Pinpoint the cell where the given text exists, returning its (X, Y) midpoint coordinate. 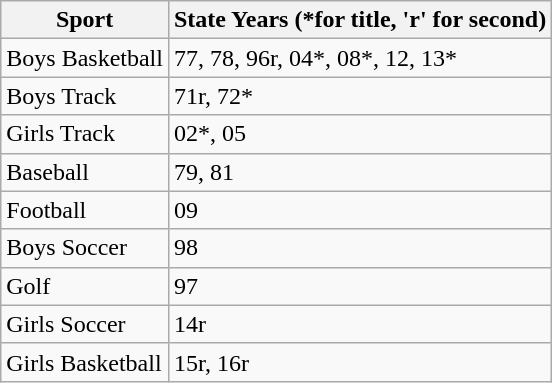
15r, 16r (360, 362)
Football (85, 210)
Boys Track (85, 96)
Girls Track (85, 134)
77, 78, 96r, 04*, 08*, 12, 13* (360, 58)
14r (360, 324)
Girls Soccer (85, 324)
Girls Basketball (85, 362)
Baseball (85, 172)
79, 81 (360, 172)
State Years (*for title, 'r' for second) (360, 20)
02*, 05 (360, 134)
Golf (85, 286)
Sport (85, 20)
Boys Soccer (85, 248)
09 (360, 210)
97 (360, 286)
Boys Basketball (85, 58)
98 (360, 248)
71r, 72* (360, 96)
